For the text-containing cell, return its midpoint in [x, y] coordinate format. 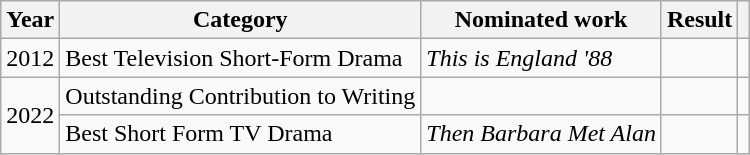
Year [30, 20]
Best Short Form TV Drama [240, 134]
Then Barbara Met Alan [542, 134]
Nominated work [542, 20]
2022 [30, 115]
Category [240, 20]
Best Television Short-Form Drama [240, 58]
Result [699, 20]
Outstanding Contribution to Writing [240, 96]
This is England '88 [542, 58]
2012 [30, 58]
